From the cell containing the given text, extract its center point as (X, Y) coordinate. 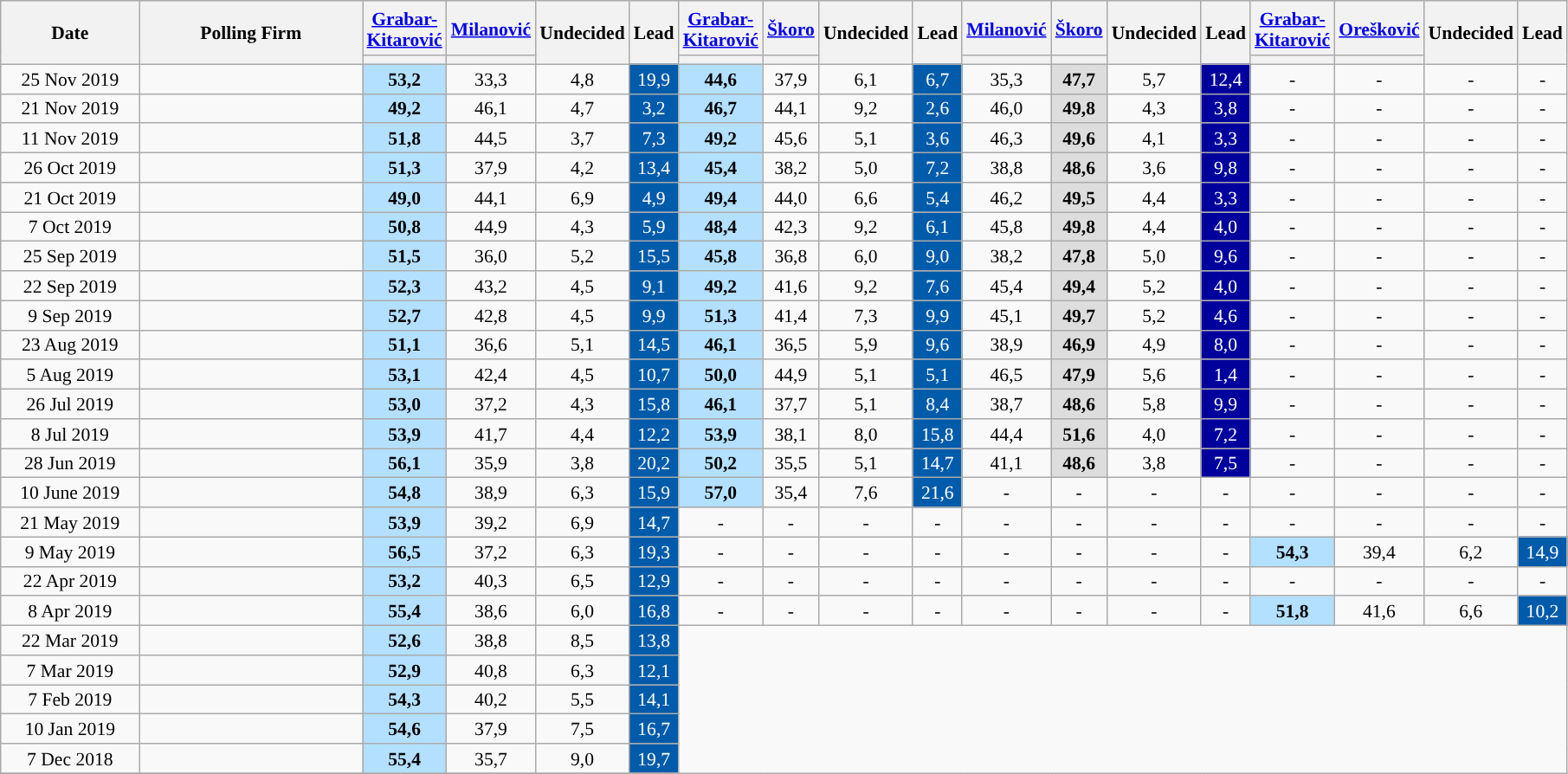
12,4 (1226, 79)
14,1 (655, 700)
13,4 (655, 168)
45,6 (791, 139)
42,4 (491, 375)
48,4 (720, 227)
50,0 (720, 375)
2,6 (937, 108)
25 Nov 2019 (70, 79)
7 Feb 2019 (70, 700)
52,3 (403, 286)
53,0 (403, 404)
3,7 (582, 139)
6,2 (1471, 551)
5,5 (582, 700)
26 Oct 2019 (70, 168)
12,9 (655, 581)
43,2 (491, 286)
45,1 (1006, 315)
9,8 (1226, 168)
8,4 (937, 404)
11 Nov 2019 (70, 139)
14,5 (655, 345)
22 Apr 2019 (70, 581)
53,1 (403, 375)
39,2 (491, 522)
49,6 (1079, 139)
52,9 (403, 670)
52,7 (403, 315)
3,2 (655, 108)
42,3 (791, 227)
5 Aug 2019 (70, 375)
40,8 (491, 670)
8 Jul 2019 (70, 434)
10 June 2019 (70, 493)
23 Aug 2019 (70, 345)
5,6 (1154, 375)
41,1 (1006, 463)
46,2 (1006, 197)
46,5 (1006, 375)
14,9 (1543, 551)
8 Apr 2019 (70, 611)
39,4 (1378, 551)
54,6 (403, 729)
49,5 (1079, 197)
21,6 (937, 493)
46,9 (1079, 345)
28 Jun 2019 (70, 463)
19,7 (655, 758)
10 Jan 2019 (70, 729)
37,7 (791, 404)
Orešković (1378, 28)
5,7 (1154, 79)
54,8 (403, 493)
20,2 (655, 463)
4,6 (1226, 315)
44,6 (720, 79)
57,0 (720, 493)
36,8 (791, 256)
35,4 (791, 493)
50,2 (720, 463)
4,1 (1154, 139)
47,7 (1079, 79)
9 May 2019 (70, 551)
46,0 (1006, 108)
52,6 (403, 641)
9,1 (655, 286)
44,4 (1006, 434)
15,5 (655, 256)
4,2 (582, 168)
5,4 (937, 197)
38,7 (1006, 404)
6,7 (937, 79)
40,2 (491, 700)
Polling Firm (251, 33)
46,7 (720, 108)
56,5 (403, 551)
12,1 (655, 670)
21 Nov 2019 (70, 108)
50,8 (403, 227)
7 Oct 2019 (70, 227)
21 May 2019 (70, 522)
46,3 (1006, 139)
36,0 (491, 256)
10,2 (1543, 611)
26 Jul 2019 (70, 404)
47,9 (1079, 375)
35,7 (491, 758)
51,1 (403, 345)
4,8 (582, 79)
42,8 (491, 315)
19,3 (655, 551)
33,3 (491, 79)
35,9 (491, 463)
21 Oct 2019 (70, 197)
16,8 (655, 611)
15,9 (655, 493)
7 Dec 2018 (70, 758)
44,5 (491, 139)
35,3 (1006, 79)
Date (70, 33)
40,3 (491, 581)
9 Sep 2019 (70, 315)
38,6 (491, 611)
38,1 (791, 434)
12,2 (655, 434)
56,1 (403, 463)
41,7 (491, 434)
10,7 (655, 375)
47,8 (1079, 256)
22 Sep 2019 (70, 286)
35,5 (791, 463)
49,7 (1079, 315)
6,5 (582, 581)
36,5 (791, 345)
22 Mar 2019 (70, 641)
8,5 (582, 641)
44,0 (791, 197)
4,7 (582, 108)
25 Sep 2019 (70, 256)
41,4 (791, 315)
1,4 (1226, 375)
7 Mar 2019 (70, 670)
51,5 (403, 256)
13,8 (655, 641)
16,7 (655, 729)
49,0 (403, 197)
36,6 (491, 345)
5,8 (1154, 404)
51,6 (1079, 434)
19,9 (655, 79)
